Extract the [X, Y] coordinate from the center of the cell holding the provided text.  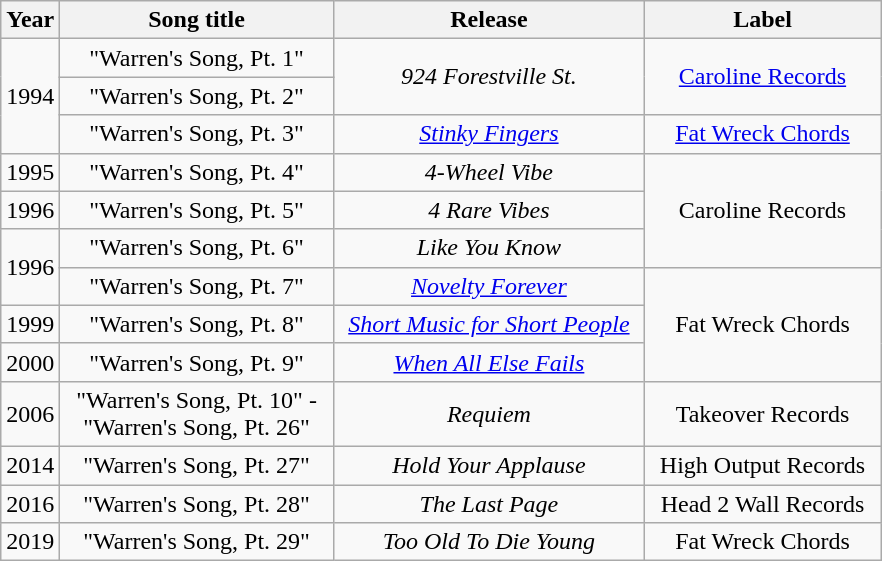
Hold Your Applause [488, 465]
924 Forestville St. [488, 77]
1995 [30, 172]
"Warren's Song, Pt. 4" [197, 172]
1999 [30, 324]
"Warren's Song, Pt. 3" [197, 134]
"Warren's Song, Pt. 27" [197, 465]
Short Music for Short People [488, 324]
"Warren's Song, Pt. 10" - "Warren's Song, Pt. 26" [197, 414]
"Warren's Song, Pt. 2" [197, 96]
Label [762, 20]
When All Else Fails [488, 362]
4-Wheel Vibe [488, 172]
Novelty Forever [488, 286]
Requiem [488, 414]
"Warren's Song, Pt. 1" [197, 58]
"Warren's Song, Pt. 29" [197, 542]
2006 [30, 414]
2000 [30, 362]
The Last Page [488, 503]
"Warren's Song, Pt. 7" [197, 286]
Stinky Fingers [488, 134]
Year [30, 20]
"Warren's Song, Pt. 9" [197, 362]
4 Rare Vibes [488, 210]
Takeover Records [762, 414]
"Warren's Song, Pt. 5" [197, 210]
Too Old To Die Young [488, 542]
Release [488, 20]
2014 [30, 465]
1994 [30, 96]
"Warren's Song, Pt. 8" [197, 324]
High Output Records [762, 465]
2019 [30, 542]
Like You Know [488, 248]
"Warren's Song, Pt. 6" [197, 248]
Head 2 Wall Records [762, 503]
Song title [197, 20]
2016 [30, 503]
"Warren's Song, Pt. 28" [197, 503]
